Provide the [x, y] coordinate of the cell's center where the given text is located.  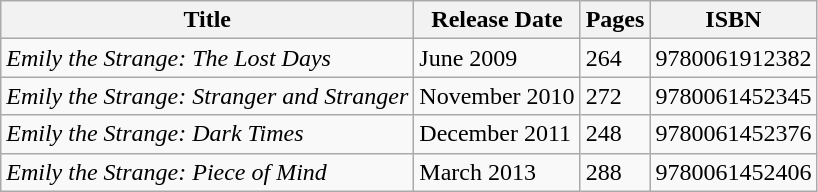
9780061452376 [734, 134]
9780061452406 [734, 172]
Release Date [497, 20]
Emily the Strange: Dark Times [208, 134]
ISBN [734, 20]
Emily the Strange: Stranger and Stranger [208, 96]
Emily the Strange: Piece of Mind [208, 172]
9780061912382 [734, 58]
March 2013 [497, 172]
Emily the Strange: The Lost Days [208, 58]
264 [615, 58]
June 2009 [497, 58]
9780061452345 [734, 96]
Title [208, 20]
November 2010 [497, 96]
272 [615, 96]
December 2011 [497, 134]
288 [615, 172]
248 [615, 134]
Pages [615, 20]
